Find where the given text appears and provide that cell's center as [x, y] coordinate. 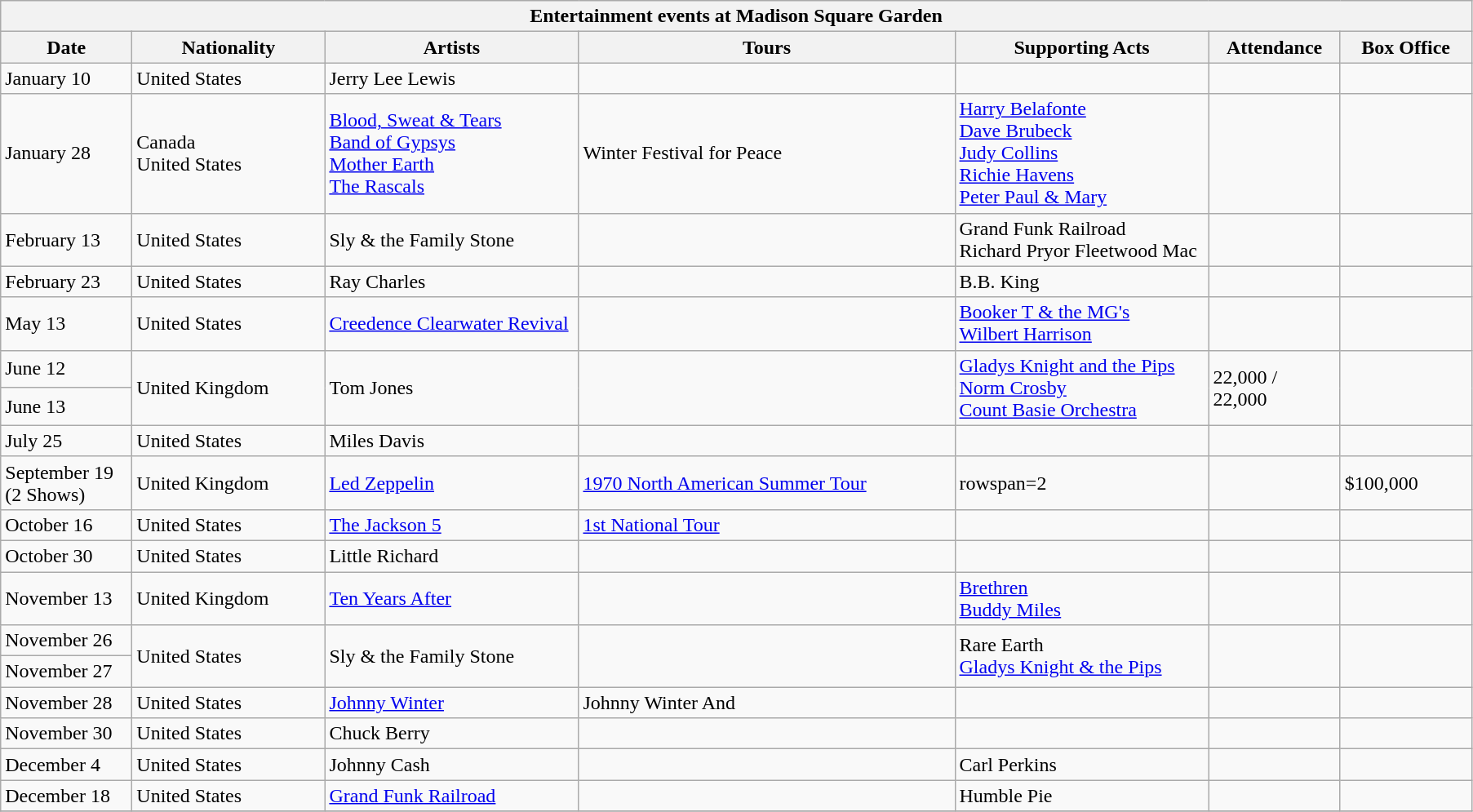
Miles Davis [452, 441]
$100,000 [1405, 483]
Johnny Winter And [767, 703]
January 10 [67, 78]
Nationality [228, 47]
22,000 / 22,000 [1275, 388]
February 13 [67, 240]
Humble Pie [1082, 796]
Winter Festival for Peace [767, 153]
Johnny Winter [452, 703]
Ray Charles [452, 282]
Creedence Clearwater Revival [452, 323]
Jerry Lee Lewis [452, 78]
September 19(2 Shows) [67, 483]
Grand Funk Railroad [452, 796]
Led Zeppelin [452, 483]
Box Office [1405, 47]
November 30 [67, 734]
July 25 [67, 441]
Harry BelafonteDave BrubeckJudy CollinsRichie HavensPeter Paul & Mary [1082, 153]
Tours [767, 47]
1st National Tour [767, 525]
November 28 [67, 703]
Little Richard [452, 556]
February 23 [67, 282]
Gladys Knight and the PipsNorm CrosbyCount Basie Orchestra [1082, 388]
B.B. King [1082, 282]
December 18 [67, 796]
November 27 [67, 672]
January 28 [67, 153]
Booker T & the MG'sWilbert Harrison [1082, 323]
May 13 [67, 323]
June 13 [67, 406]
Entertainment events at Madison Square Garden [736, 16]
The Jackson 5 [452, 525]
Ten Years After [452, 597]
BrethrenBuddy Miles [1082, 597]
Johnny Cash [452, 765]
Grand Funk RailroadRichard Pryor Fleetwood Mac [1082, 240]
1970 North American Summer Tour [767, 483]
Supporting Acts [1082, 47]
Tom Jones [452, 388]
Artists [452, 47]
Carl Perkins [1082, 765]
October 16 [67, 525]
Rare EarthGladys Knight & the Pips [1082, 656]
December 4 [67, 765]
November 26 [67, 641]
Date [67, 47]
Blood, Sweat & TearsBand of GypsysMother EarthThe Rascals [452, 153]
June 12 [67, 369]
November 13 [67, 597]
CanadaUnited States [228, 153]
Attendance [1275, 47]
rowspan=2 [1082, 483]
Chuck Berry [452, 734]
October 30 [67, 556]
